Output the [X, Y] coordinate of the center of the cell containing the given text.  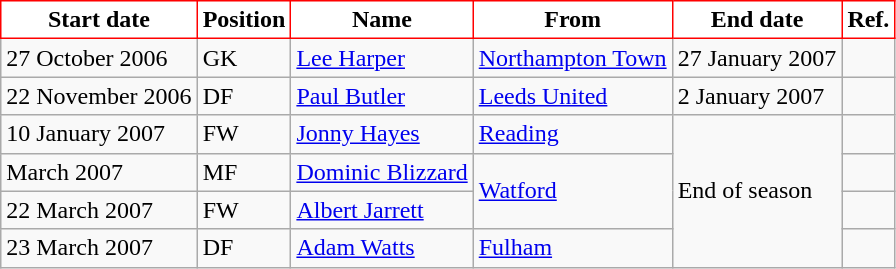
Lee Harper [382, 58]
10 January 2007 [99, 134]
March 2007 [99, 172]
22 March 2007 [99, 210]
Position [244, 20]
Adam Watts [382, 248]
MF [244, 172]
Albert Jarrett [382, 210]
Ref. [868, 20]
Start date [99, 20]
Paul Butler [382, 96]
23 March 2007 [99, 248]
From [572, 20]
Fulham [572, 248]
End of season [757, 191]
End date [757, 20]
Jonny Hayes [382, 134]
22 November 2006 [99, 96]
27 January 2007 [757, 58]
2 January 2007 [757, 96]
Name [382, 20]
Watford [572, 191]
Leeds United [572, 96]
Northampton Town [572, 58]
Dominic Blizzard [382, 172]
27 October 2006 [99, 58]
Reading [572, 134]
GK [244, 58]
